Identify which cell holds the provided text, then report its (X, Y) central coordinate. 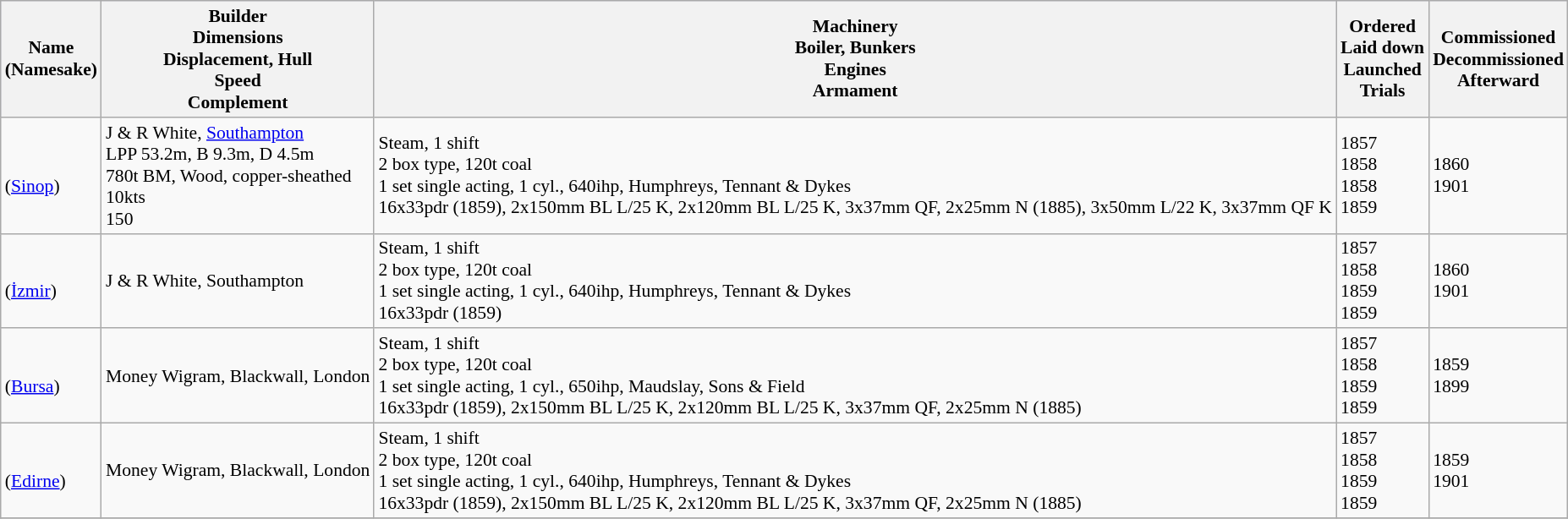
1857185818581859 (1382, 176)
CommissionedDecommissionedAfterward (1499, 59)
(İzmir) (51, 281)
18591901 (1499, 471)
OrderedLaid downLaunchedTrials (1382, 59)
(Edirne) (51, 471)
(Bursa) (51, 376)
BuilderDimensionsDisplacement, HullSpeedComplement (238, 59)
Steam, 1 shift2 box type, 120t coal1 set single acting, 1 cyl., 640ihp, Humphreys, Tennant & Dykes16x33pdr (1859) (855, 281)
J & R White, SouthamptonLPP 53.2m, B 9.3m, D 4.5m780t BM, Wood, copper-sheathed10kts150 (238, 176)
J & R White, Southampton (238, 281)
18591899 (1499, 376)
MachineryBoiler, BunkersEnginesArmament (855, 59)
(Sinop) (51, 176)
Name(Namesake) (51, 59)
